Scan for the cell matching the given text and deliver its (X, Y) coordinate at center. 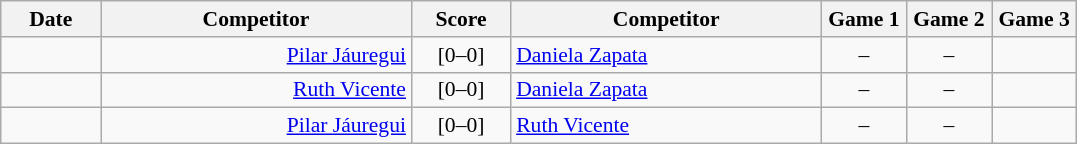
Game 2 (948, 19)
Game 1 (864, 19)
Game 3 (1034, 19)
Score (461, 19)
Date (51, 19)
